Provide the [x, y] coordinate of the cell's center where the given text is located.  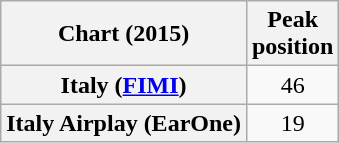
Italy (FIMI) [124, 85]
Peakposition [292, 34]
46 [292, 85]
19 [292, 123]
Chart (2015) [124, 34]
Italy Airplay (EarOne) [124, 123]
